Provide the [X, Y] coordinate of the cell's center where the given text is located.  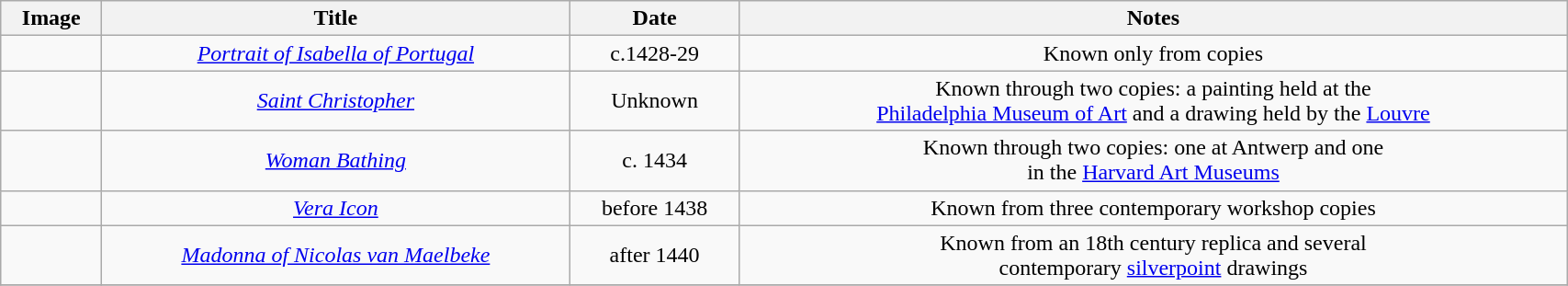
Saint Christopher [336, 101]
Known only from copies [1153, 53]
Woman Bathing [336, 160]
before 1438 [654, 208]
Madonna of Nicolas van Maelbeke [336, 256]
Notes [1153, 18]
after 1440 [654, 256]
Date [654, 18]
Known from three contemporary workshop copies [1153, 208]
c.1428-29 [654, 53]
Image [51, 18]
Portrait of Isabella of Portugal [336, 53]
Vera Icon [336, 208]
Known from an 18th century replica and severalcontemporary silverpoint drawings [1153, 256]
Known through two copies: a painting held at thePhiladelphia Museum of Art and a drawing held by the Louvre [1153, 101]
Known through two copies: one at Antwerp and onein the Harvard Art Museums [1153, 160]
Unknown [654, 101]
c. 1434 [654, 160]
Title [336, 18]
